Scan for the cell matching the given text and deliver its (x, y) coordinate at center. 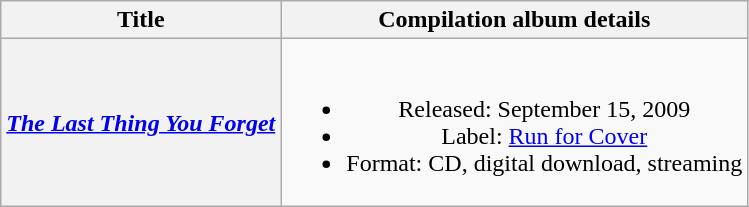
Released: September 15, 2009Label: Run for CoverFormat: CD, digital download, streaming (514, 122)
The Last Thing You Forget (141, 122)
Title (141, 20)
Compilation album details (514, 20)
